Locate the cell with the specified text and output its (X, Y) center coordinate. 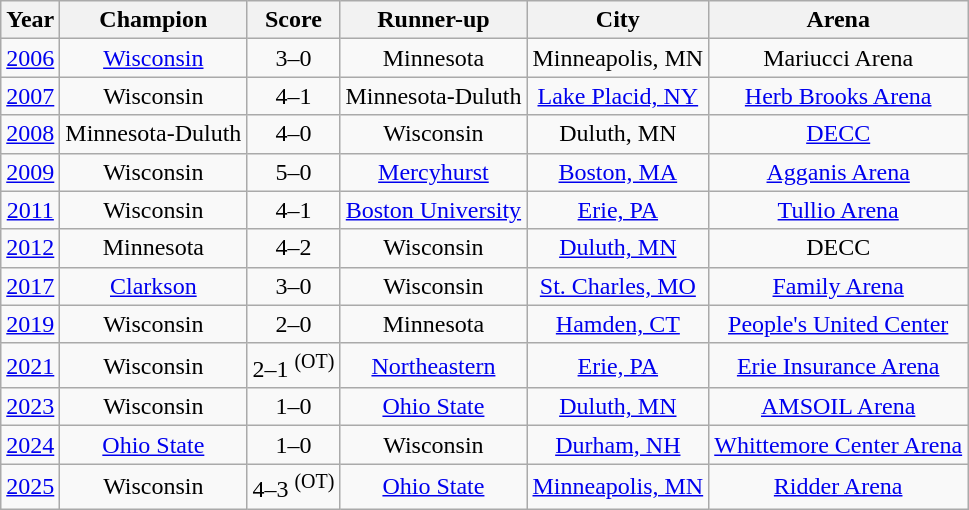
Mercyhurst (434, 172)
Runner-up (434, 20)
2019 (30, 324)
2023 (30, 407)
2025 (30, 486)
City (618, 20)
2011 (30, 210)
Hamden, CT (618, 324)
Score (294, 20)
People's United Center (838, 324)
Clarkson (154, 286)
5–0 (294, 172)
Durham, NH (618, 445)
4–3 (OT) (294, 486)
Boston, MA (618, 172)
2012 (30, 248)
Champion (154, 20)
Boston University (434, 210)
2008 (30, 134)
2021 (30, 366)
4–2 (294, 248)
2–1 (OT) (294, 366)
Year (30, 20)
Mariucci Arena (838, 58)
Northeastern (434, 366)
Family Arena (838, 286)
Agganis Arena (838, 172)
Whittemore Center Arena (838, 445)
Tullio Arena (838, 210)
St. Charles, MO (618, 286)
2–0 (294, 324)
Erie Insurance Arena (838, 366)
2024 (30, 445)
Herb Brooks Arena (838, 96)
Arena (838, 20)
AMSOIL Arena (838, 407)
2006 (30, 58)
Lake Placid, NY (618, 96)
4–0 (294, 134)
2017 (30, 286)
2007 (30, 96)
2009 (30, 172)
Ridder Arena (838, 486)
